Search for the cell housing the specified text and yield its (X, Y) center coordinate. 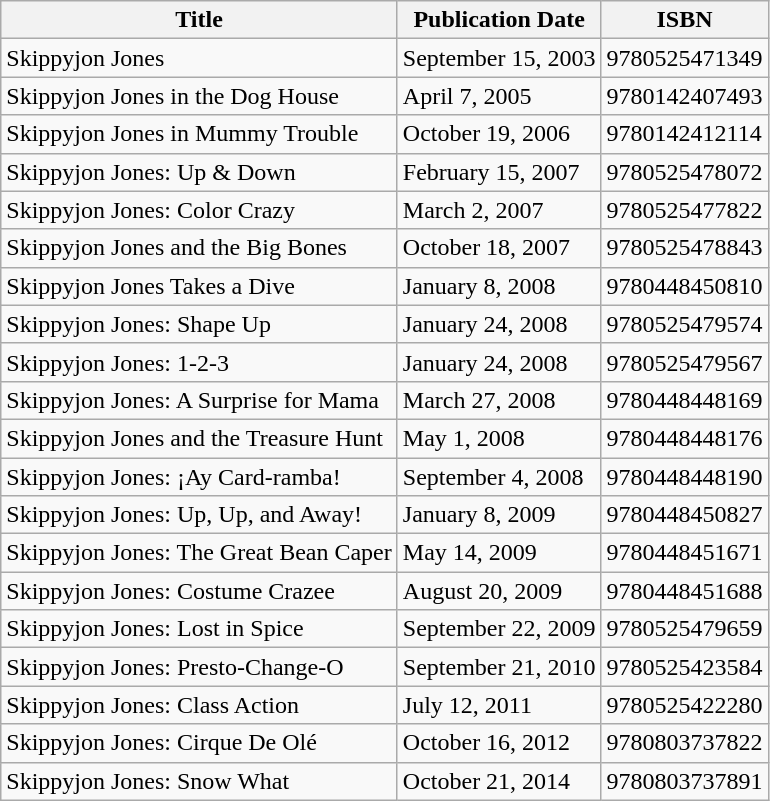
Skippyjon Jones in the Dog House (200, 96)
9780448448169 (684, 400)
April 7, 2005 (499, 96)
9780525478843 (684, 248)
9780448448176 (684, 438)
July 12, 2011 (499, 705)
September 21, 2010 (499, 667)
Skippyjon Jones: Lost in Spice (200, 629)
9780448451671 (684, 553)
Skippyjon Jones: A Surprise for Mama (200, 400)
9780525479567 (684, 362)
9780142407493 (684, 96)
Skippyjon Jones: Presto-Change-O (200, 667)
Skippyjon Jones: Shape Up (200, 324)
9780525477822 (684, 210)
Skippyjon Jones and the Big Bones (200, 248)
9780525478072 (684, 172)
Skippyjon Jones: Up & Down (200, 172)
Skippyjon Jones: Class Action (200, 705)
September 22, 2009 (499, 629)
March 27, 2008 (499, 400)
9780525479659 (684, 629)
Skippyjon Jones: ¡Ay Card-ramba! (200, 477)
August 20, 2009 (499, 591)
Skippyjon Jones: Up, Up, and Away! (200, 515)
ISBN (684, 20)
January 8, 2008 (499, 286)
Skippyjon Jones in Mummy Trouble (200, 134)
9780525471349 (684, 58)
January 8, 2009 (499, 515)
9780448451688 (684, 591)
Skippyjon Jones: Cirque De Olé (200, 743)
Skippyjon Jones: Color Crazy (200, 210)
May 1, 2008 (499, 438)
9780803737822 (684, 743)
February 15, 2007 (499, 172)
Skippyjon Jones (200, 58)
9780448450827 (684, 515)
Publication Date (499, 20)
March 2, 2007 (499, 210)
9780448450810 (684, 286)
October 16, 2012 (499, 743)
September 4, 2008 (499, 477)
Skippyjon Jones and the Treasure Hunt (200, 438)
Skippyjon Jones: Snow What (200, 781)
Skippyjon Jones: The Great Bean Caper (200, 553)
October 21, 2014 (499, 781)
9780803737891 (684, 781)
Skippyjon Jones: 1-2-3 (200, 362)
May 14, 2009 (499, 553)
October 18, 2007 (499, 248)
9780448448190 (684, 477)
October 19, 2006 (499, 134)
9780525422280 (684, 705)
Skippyjon Jones Takes a Dive (200, 286)
Skippyjon Jones: Costume Crazee (200, 591)
9780525479574 (684, 324)
Title (200, 20)
September 15, 2003 (499, 58)
9780525423584 (684, 667)
9780142412114 (684, 134)
